Locate the cell with the specified text and output its [X, Y] center coordinate. 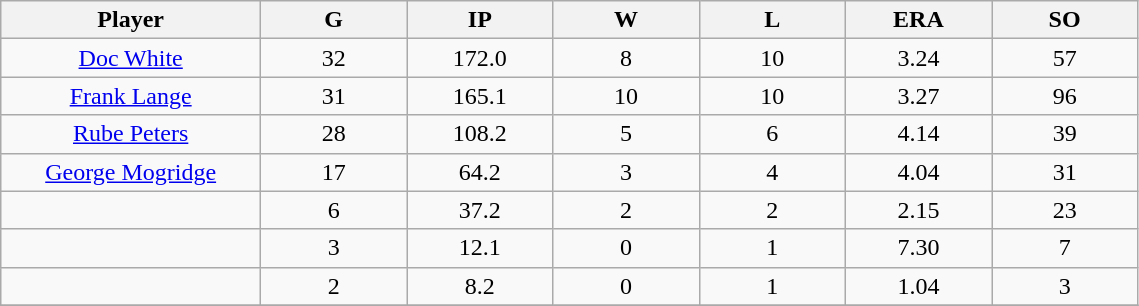
George Mogridge [131, 172]
96 [1065, 96]
12.1 [480, 248]
L [772, 20]
3.27 [918, 96]
G [334, 20]
165.1 [480, 96]
23 [1065, 210]
39 [1065, 134]
3.24 [918, 58]
32 [334, 58]
Player [131, 20]
Rube Peters [131, 134]
37.2 [480, 210]
Frank Lange [131, 96]
4.04 [918, 172]
4 [772, 172]
64.2 [480, 172]
IP [480, 20]
SO [1065, 20]
1.04 [918, 286]
17 [334, 172]
W [626, 20]
172.0 [480, 58]
8 [626, 58]
7 [1065, 248]
2.15 [918, 210]
28 [334, 134]
ERA [918, 20]
Doc White [131, 58]
57 [1065, 58]
4.14 [918, 134]
8.2 [480, 286]
7.30 [918, 248]
5 [626, 134]
108.2 [480, 134]
